Scan for the cell matching the given text and deliver its [x, y] coordinate at center. 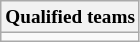
Qualified teams [70, 17]
